From the cell containing the given text, extract its center point as (X, Y) coordinate. 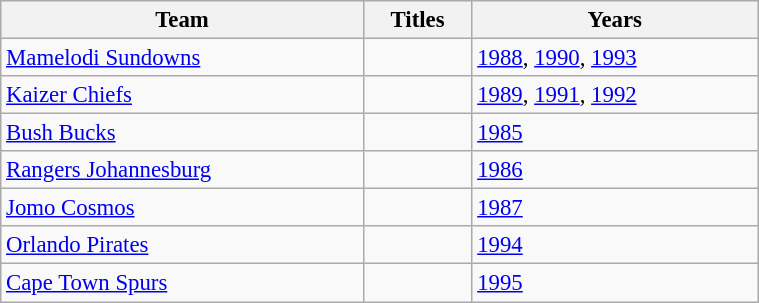
Team (182, 20)
1986 (615, 170)
Titles (418, 20)
1987 (615, 208)
Jomo Cosmos (182, 208)
1988, 1990, 1993 (615, 58)
1995 (615, 283)
Mamelodi Sundowns (182, 58)
Cape Town Spurs (182, 283)
1989, 1991, 1992 (615, 95)
1994 (615, 245)
Kaizer Chiefs (182, 95)
Orlando Pirates (182, 245)
Bush Bucks (182, 133)
Rangers Johannesburg (182, 170)
1985 (615, 133)
Years (615, 20)
